Output the [x, y] coordinate of the center of the cell containing the given text.  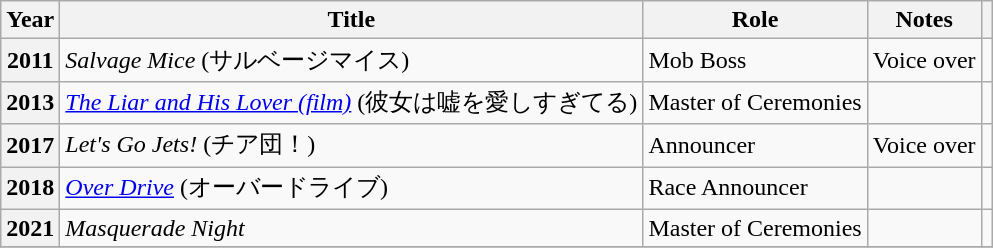
2018 [30, 188]
Notes [924, 20]
Let's Go Jets! (チア団！) [352, 146]
2011 [30, 60]
Mob Boss [755, 60]
Salvage Mice (サルベージマイス) [352, 60]
Title [352, 20]
2013 [30, 102]
Role [755, 20]
Announcer [755, 146]
Year [30, 20]
Race Announcer [755, 188]
Masquerade Night [352, 228]
2017 [30, 146]
2021 [30, 228]
Over Drive (オーバードライブ) [352, 188]
The Liar and His Lover (film) (彼女は嘘を愛しすぎてる) [352, 102]
